From the cell containing the given text, extract its center point as (x, y) coordinate. 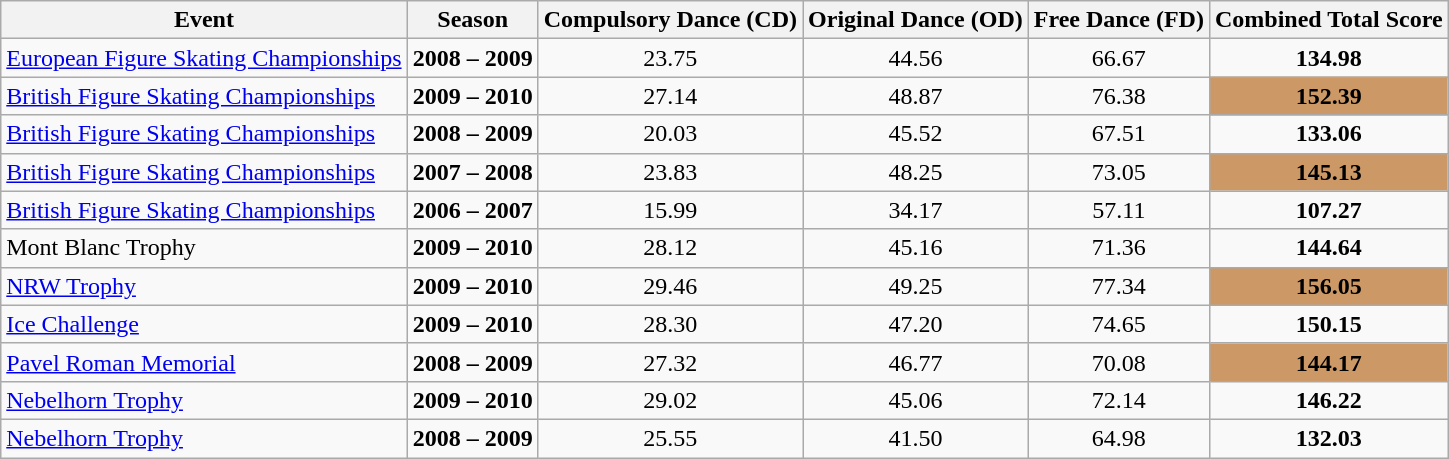
25.55 (670, 438)
144.17 (1328, 362)
107.27 (1328, 210)
152.39 (1328, 96)
66.67 (1118, 58)
134.98 (1328, 58)
28.30 (670, 324)
46.77 (916, 362)
74.65 (1118, 324)
48.87 (916, 96)
Ice Challenge (204, 324)
Free Dance (FD) (1118, 20)
64.98 (1118, 438)
77.34 (1118, 286)
29.46 (670, 286)
27.32 (670, 362)
NRW Trophy (204, 286)
European Figure Skating Championships (204, 58)
72.14 (1118, 400)
48.25 (916, 172)
132.03 (1328, 438)
156.05 (1328, 286)
Event (204, 20)
15.99 (670, 210)
Compulsory Dance (CD) (670, 20)
133.06 (1328, 134)
Combined Total Score (1328, 20)
76.38 (1118, 96)
47.20 (916, 324)
145.13 (1328, 172)
Original Dance (OD) (916, 20)
20.03 (670, 134)
71.36 (1118, 248)
70.08 (1118, 362)
Pavel Roman Memorial (204, 362)
2007 – 2008 (472, 172)
49.25 (916, 286)
144.64 (1328, 248)
44.56 (916, 58)
Season (472, 20)
34.17 (916, 210)
67.51 (1118, 134)
41.50 (916, 438)
27.14 (670, 96)
45.16 (916, 248)
150.15 (1328, 324)
23.75 (670, 58)
29.02 (670, 400)
Mont Blanc Trophy (204, 248)
45.52 (916, 134)
146.22 (1328, 400)
23.83 (670, 172)
28.12 (670, 248)
2006 – 2007 (472, 210)
73.05 (1118, 172)
57.11 (1118, 210)
45.06 (916, 400)
